For the text-containing cell, return its midpoint in [X, Y] coordinate format. 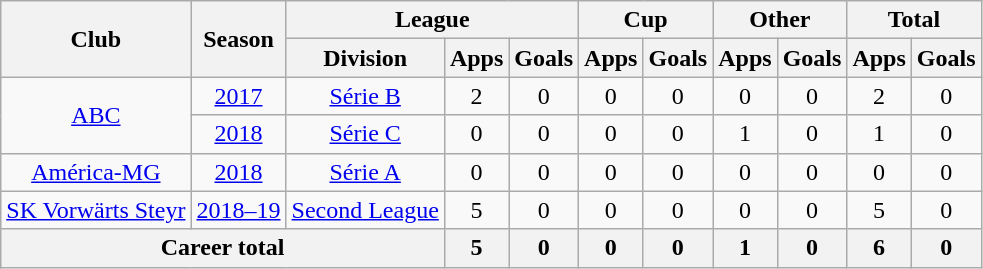
Série C [365, 134]
Other [780, 20]
SK Vorwärts Steyr [96, 210]
Second League [365, 210]
2017 [238, 96]
ABC [96, 115]
Club [96, 39]
Season [238, 39]
Cup [646, 20]
2018–19 [238, 210]
Total [914, 20]
Série A [365, 172]
América-MG [96, 172]
League [432, 20]
Division [365, 58]
Série B [365, 96]
6 [879, 248]
Career total [223, 248]
